Scan for the cell matching the given text and deliver its (X, Y) coordinate at center. 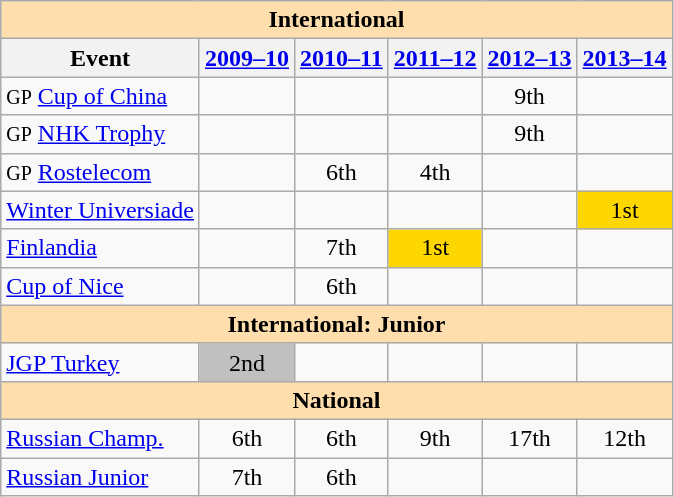
12th (624, 438)
GP NHK Trophy (100, 134)
2013–14 (624, 58)
JGP Turkey (100, 362)
17th (530, 438)
International: Junior (336, 324)
National (336, 400)
2nd (246, 362)
4th (435, 172)
Finlandia (100, 248)
2010–11 (342, 58)
Russian Junior (100, 477)
2011–12 (435, 58)
Winter Universiade (100, 210)
Cup of Nice (100, 286)
International (336, 20)
2009–10 (246, 58)
Russian Champ. (100, 438)
GP Cup of China (100, 96)
GP Rostelecom (100, 172)
Event (100, 58)
2012–13 (530, 58)
